Scan for the cell matching the given text and deliver its (X, Y) coordinate at center. 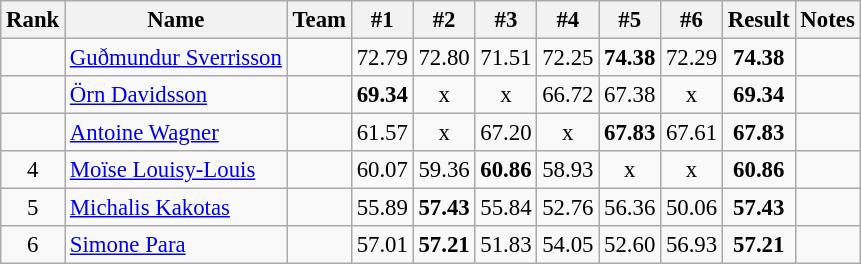
60.07 (382, 170)
72.79 (382, 58)
52.76 (568, 208)
52.60 (630, 245)
51.83 (506, 245)
#1 (382, 20)
#6 (692, 20)
72.29 (692, 58)
56.36 (630, 208)
6 (33, 245)
#3 (506, 20)
59.36 (444, 170)
Moïse Louisy-Louis (176, 170)
4 (33, 170)
54.05 (568, 245)
58.93 (568, 170)
67.38 (630, 95)
Result (758, 20)
Simone Para (176, 245)
Guðmundur Sverrisson (176, 58)
Antoine Wagner (176, 133)
72.25 (568, 58)
#4 (568, 20)
56.93 (692, 245)
#5 (630, 20)
Name (176, 20)
66.72 (568, 95)
50.06 (692, 208)
5 (33, 208)
Rank (33, 20)
72.80 (444, 58)
#2 (444, 20)
Michalis Kakotas (176, 208)
55.89 (382, 208)
71.51 (506, 58)
67.20 (506, 133)
55.84 (506, 208)
57.01 (382, 245)
61.57 (382, 133)
Team (319, 20)
Notes (828, 20)
67.61 (692, 133)
Örn Davidsson (176, 95)
